Return the [x, y] coordinate for the center point of the cell that contains the specified text.  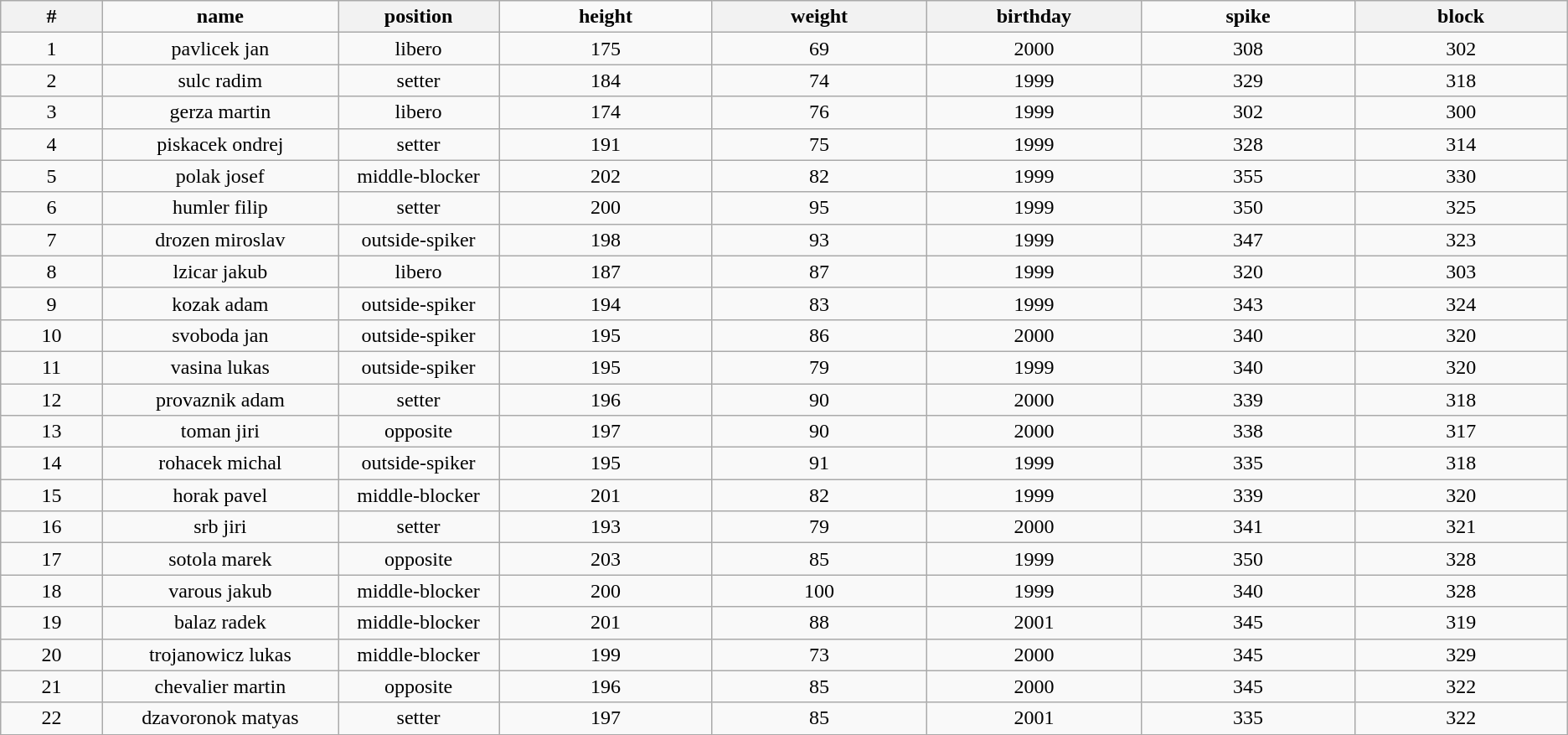
323 [1461, 240]
dzavoronok matyas [219, 718]
2 [52, 80]
194 [606, 303]
drozen miroslav [219, 240]
314 [1461, 144]
balaz radek [219, 623]
308 [1248, 49]
341 [1248, 527]
gerza martin [219, 112]
spike [1248, 17]
position [419, 17]
polak josef [219, 176]
11 [52, 367]
93 [819, 240]
100 [819, 591]
21 [52, 686]
srb jiri [219, 527]
19 [52, 623]
76 [819, 112]
355 [1248, 176]
193 [606, 527]
14 [52, 463]
191 [606, 144]
4 [52, 144]
95 [819, 208]
height [606, 17]
sulc radim [219, 80]
sotola marek [219, 559]
provaznik adam [219, 400]
22 [52, 718]
13 [52, 432]
varous jakub [219, 591]
chevalier martin [219, 686]
trojanowicz lukas [219, 655]
87 [819, 272]
202 [606, 176]
block [1461, 17]
324 [1461, 303]
343 [1248, 303]
69 [819, 49]
347 [1248, 240]
174 [606, 112]
88 [819, 623]
83 [819, 303]
horak pavel [219, 495]
6 [52, 208]
317 [1461, 432]
birthday [1034, 17]
3 [52, 112]
175 [606, 49]
7 [52, 240]
300 [1461, 112]
10 [52, 335]
338 [1248, 432]
17 [52, 559]
20 [52, 655]
lzicar jakub [219, 272]
vasina lukas [219, 367]
73 [819, 655]
330 [1461, 176]
321 [1461, 527]
319 [1461, 623]
8 [52, 272]
piskacek ondrej [219, 144]
5 [52, 176]
203 [606, 559]
name [219, 17]
18 [52, 591]
rohacek michal [219, 463]
kozak adam [219, 303]
weight [819, 17]
humler filip [219, 208]
15 [52, 495]
187 [606, 272]
198 [606, 240]
184 [606, 80]
1 [52, 49]
12 [52, 400]
199 [606, 655]
svoboda jan [219, 335]
75 [819, 144]
# [52, 17]
16 [52, 527]
86 [819, 335]
9 [52, 303]
325 [1461, 208]
74 [819, 80]
303 [1461, 272]
91 [819, 463]
pavlicek jan [219, 49]
toman jiri [219, 432]
